Extract the [X, Y] coordinate from the center of the cell holding the provided text.  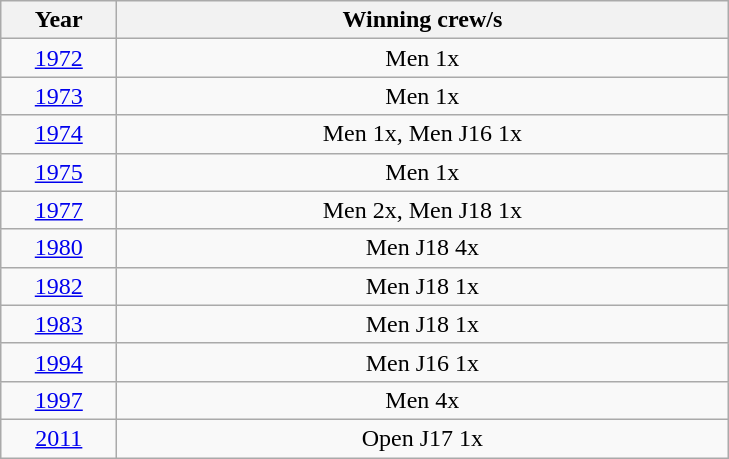
1974 [59, 134]
Men J18 4x [422, 248]
Open J17 1x [422, 438]
1982 [59, 286]
Year [59, 20]
Men 4x [422, 400]
Men 1x, Men J16 1x [422, 134]
1997 [59, 400]
Men 2x, Men J18 1x [422, 210]
1980 [59, 248]
Winning crew/s [422, 20]
1977 [59, 210]
1972 [59, 58]
1983 [59, 324]
1973 [59, 96]
2011 [59, 438]
1975 [59, 172]
1994 [59, 362]
Men J16 1x [422, 362]
